Detect which cell encompasses the target text, then output its (x, y) center coordinate. 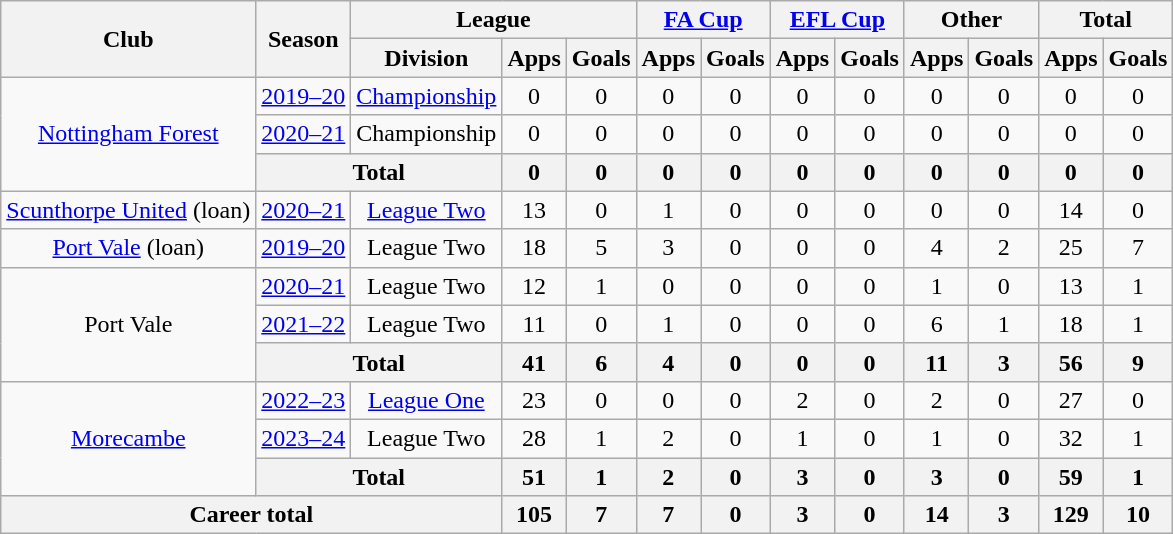
2023–24 (304, 438)
10 (1138, 515)
27 (1071, 400)
Club (128, 39)
9 (1138, 362)
Morecambe (128, 438)
12 (534, 286)
5 (601, 248)
Career total (252, 515)
129 (1071, 515)
32 (1071, 438)
Division (426, 58)
League One (426, 400)
2021–22 (304, 324)
Port Vale (128, 324)
2022–23 (304, 400)
Season (304, 39)
Nottingham Forest (128, 134)
25 (1071, 248)
56 (1071, 362)
41 (534, 362)
EFL Cup (837, 20)
28 (534, 438)
51 (534, 477)
59 (1071, 477)
Scunthorpe United (loan) (128, 210)
League (494, 20)
FA Cup (703, 20)
105 (534, 515)
Port Vale (loan) (128, 248)
Other (971, 20)
23 (534, 400)
